Capture the cell that displays the provided text and extract its [X, Y] central coordinate. 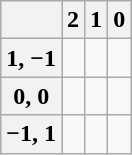
1 [96, 20]
0, 0 [32, 96]
1, −1 [32, 58]
0 [120, 20]
2 [74, 20]
−1, 1 [32, 134]
